Search for the cell housing the specified text and yield its (x, y) center coordinate. 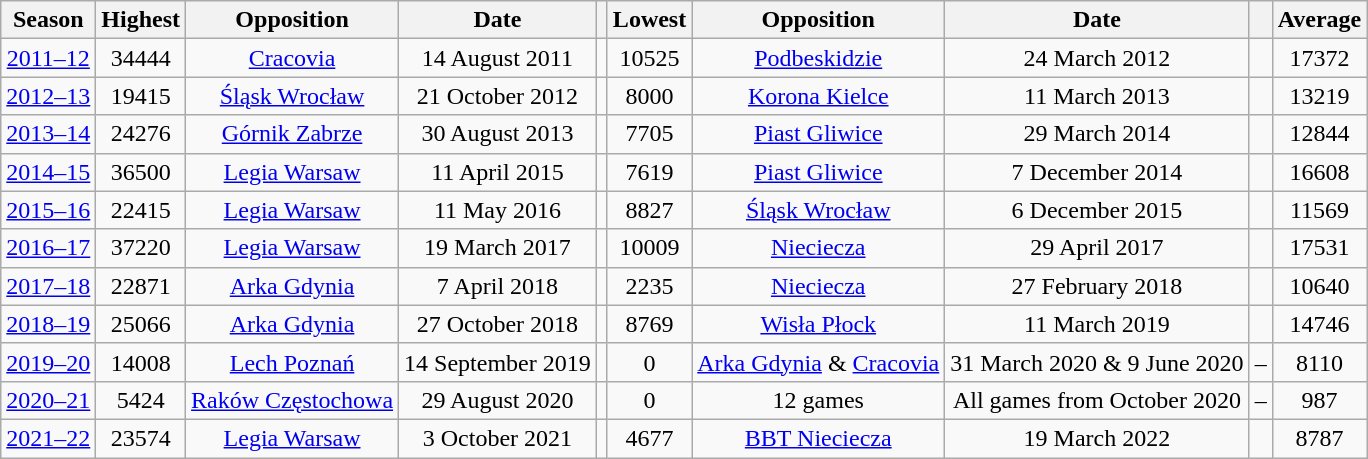
7 December 2014 (1097, 172)
19 March 2022 (1097, 438)
2235 (649, 286)
Wisła Płock (818, 324)
All games from October 2020 (1097, 400)
14008 (141, 362)
17531 (1320, 248)
21 October 2012 (498, 96)
11 March 2019 (1097, 324)
2019–20 (48, 362)
7705 (649, 134)
27 February 2018 (1097, 286)
2012–13 (48, 96)
37220 (141, 248)
11 April 2015 (498, 172)
8787 (1320, 438)
2014–15 (48, 172)
Arka Gdynia & Cracovia (818, 362)
24276 (141, 134)
22415 (141, 210)
22871 (141, 286)
Highest (141, 20)
8769 (649, 324)
2011–12 (48, 58)
31 March 2020 & 9 June 2020 (1097, 362)
10009 (649, 248)
10525 (649, 58)
10640 (1320, 286)
29 March 2014 (1097, 134)
25066 (141, 324)
Górnik Zabrze (292, 134)
12844 (1320, 134)
5424 (141, 400)
2017–18 (48, 286)
19415 (141, 96)
Raków Częstochowa (292, 400)
30 August 2013 (498, 134)
8827 (649, 210)
24 March 2012 (1097, 58)
6 December 2015 (1097, 210)
11 March 2013 (1097, 96)
14 August 2011 (498, 58)
14 September 2019 (498, 362)
2020–21 (48, 400)
36500 (141, 172)
987 (1320, 400)
2018–19 (48, 324)
3 October 2021 (498, 438)
11569 (1320, 210)
8110 (1320, 362)
Podbeskidzie (818, 58)
7619 (649, 172)
8000 (649, 96)
23574 (141, 438)
4677 (649, 438)
Cracovia (292, 58)
Korona Kielce (818, 96)
Average (1320, 20)
12 games (818, 400)
29 April 2017 (1097, 248)
2021–22 (48, 438)
29 August 2020 (498, 400)
34444 (141, 58)
7 April 2018 (498, 286)
2016–17 (48, 248)
2015–16 (48, 210)
Season (48, 20)
11 May 2016 (498, 210)
19 March 2017 (498, 248)
2013–14 (48, 134)
13219 (1320, 96)
Lech Poznań (292, 362)
17372 (1320, 58)
27 October 2018 (498, 324)
BBT Nieciecza (818, 438)
Lowest (649, 20)
14746 (1320, 324)
16608 (1320, 172)
